Extract the [X, Y] coordinate from the center of the cell holding the provided text.  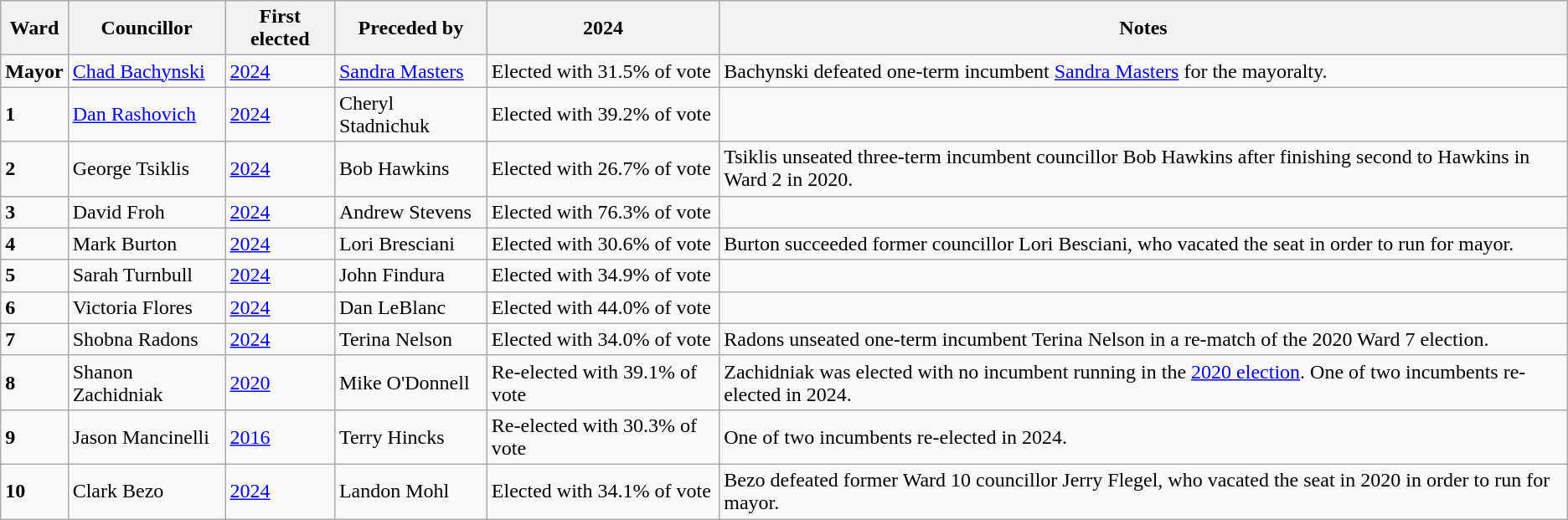
Bezo defeated former Ward 10 councillor Jerry Flegel, who vacated the seat in 2020 in order to run for mayor. [1144, 491]
Sarah Turnbull [147, 275]
Elected with 31.5% of vote [603, 71]
One of two incumbents re-elected in 2024. [1144, 437]
10 [34, 491]
Elected with 34.0% of vote [603, 339]
Notes [1144, 28]
Burton succeeded former councillor Lori Besciani, who vacated the seat in order to run for mayor. [1144, 244]
2 [34, 169]
Cheryl Stadnichuk [410, 114]
Elected with 44.0% of vote [603, 307]
2016 [280, 437]
Terina Nelson [410, 339]
Clark Bezo [147, 491]
David Froh [147, 212]
Preceded by [410, 28]
Elected with 30.6% of vote [603, 244]
4 [34, 244]
3 [34, 212]
Ward [34, 28]
Dan Rashovich [147, 114]
Mike O'Donnell [410, 382]
Lori Bresciani [410, 244]
7 [34, 339]
Victoria Flores [147, 307]
Chad Bachynski [147, 71]
Elected with 34.1% of vote [603, 491]
Bachynski defeated one-term incumbent Sandra Masters for the mayoralty. [1144, 71]
9 [34, 437]
6 [34, 307]
Mark Burton [147, 244]
Elected with 34.9% of vote [603, 275]
8 [34, 382]
Mayor [34, 71]
John Findura [410, 275]
Landon Mohl [410, 491]
Dan LeBlanc [410, 307]
Elected with 76.3% of vote [603, 212]
Andrew Stevens [410, 212]
2020 [280, 382]
Terry Hincks [410, 437]
1 [34, 114]
Bob Hawkins [410, 169]
Sandra Masters [410, 71]
Shanon Zachidniak [147, 382]
Elected with 39.2% of vote [603, 114]
Re-elected with 39.1% of vote [603, 382]
Re-elected with 30.3% of vote [603, 437]
Zachidniak was elected with no incumbent running in the 2020 election. One of two incumbents re-elected in 2024. [1144, 382]
Radons unseated one-term incumbent Terina Nelson in a re-match of the 2020 Ward 7 election. [1144, 339]
5 [34, 275]
Shobna Radons [147, 339]
Elected with 26.7% of vote [603, 169]
Councillor [147, 28]
Jason Mancinelli [147, 437]
First elected [280, 28]
Tsiklis unseated three-term incumbent councillor Bob Hawkins after finishing second to Hawkins in Ward 2 in 2020. [1144, 169]
George Tsiklis [147, 169]
